Provide the [x, y] coordinate of the cell's center where the given text is located.  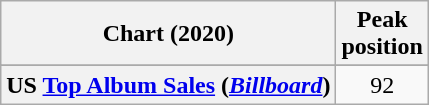
US Top Album Sales (Billboard) [168, 85]
92 [382, 85]
Chart (2020) [168, 34]
Peakposition [382, 34]
